Scan for the cell matching the given text and deliver its (x, y) coordinate at center. 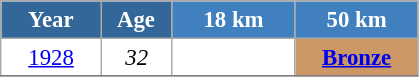
50 km (356, 20)
32 (136, 58)
Age (136, 20)
Bronze (356, 58)
18 km (234, 20)
1928 (52, 58)
Year (52, 20)
